Identify which cell holds the provided text, then report its [X, Y] central coordinate. 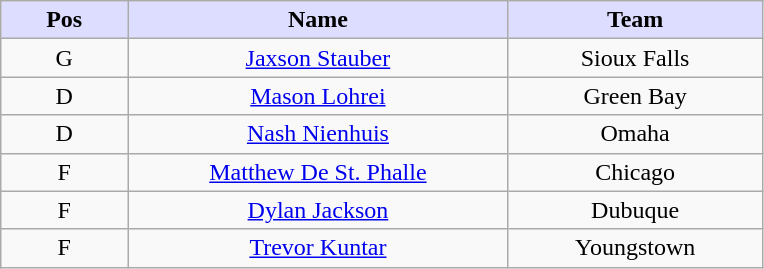
Mason Lohrei [318, 96]
G [64, 58]
Chicago [635, 172]
Sioux Falls [635, 58]
Dylan Jackson [318, 210]
Name [318, 20]
Youngstown [635, 248]
Nash Nienhuis [318, 134]
Green Bay [635, 96]
Jaxson Stauber [318, 58]
Team [635, 20]
Omaha [635, 134]
Pos [64, 20]
Matthew De St. Phalle [318, 172]
Dubuque [635, 210]
Trevor Kuntar [318, 248]
